Determine the [X, Y] coordinate at the center of the cell enclosing the given text.  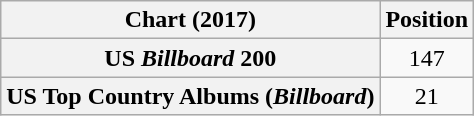
147 [427, 58]
US Top Country Albums (Billboard) [190, 96]
Chart (2017) [190, 20]
Position [427, 20]
21 [427, 96]
US Billboard 200 [190, 58]
